Provide the (X, Y) coordinate of the cell's center where the given text is located.  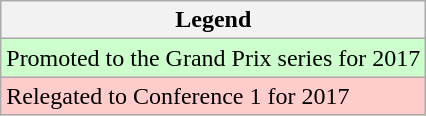
Promoted to the Grand Prix series for 2017 (214, 58)
Relegated to Conference 1 for 2017 (214, 96)
Legend (214, 20)
